Pinpoint the cell where the given text exists, returning its [x, y] midpoint coordinate. 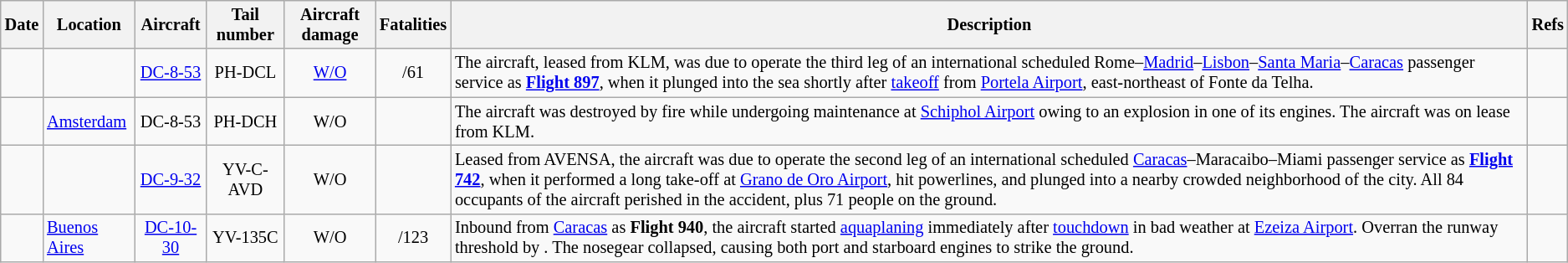
Aircraft damage [329, 24]
Location [89, 24]
Refs [1548, 24]
/123 [413, 238]
PH-DCH [246, 121]
PH-DCL [246, 73]
YV-C-AVD [246, 179]
DC-10-30 [171, 238]
Amsterdam [89, 121]
DC-9-32 [171, 179]
Description [989, 24]
Tail number [246, 24]
Date [22, 24]
Fatalities [413, 24]
YV-135C [246, 238]
/61 [413, 73]
Buenos Aires [89, 238]
Aircraft [171, 24]
